Identify which cell holds the provided text, then report its [X, Y] central coordinate. 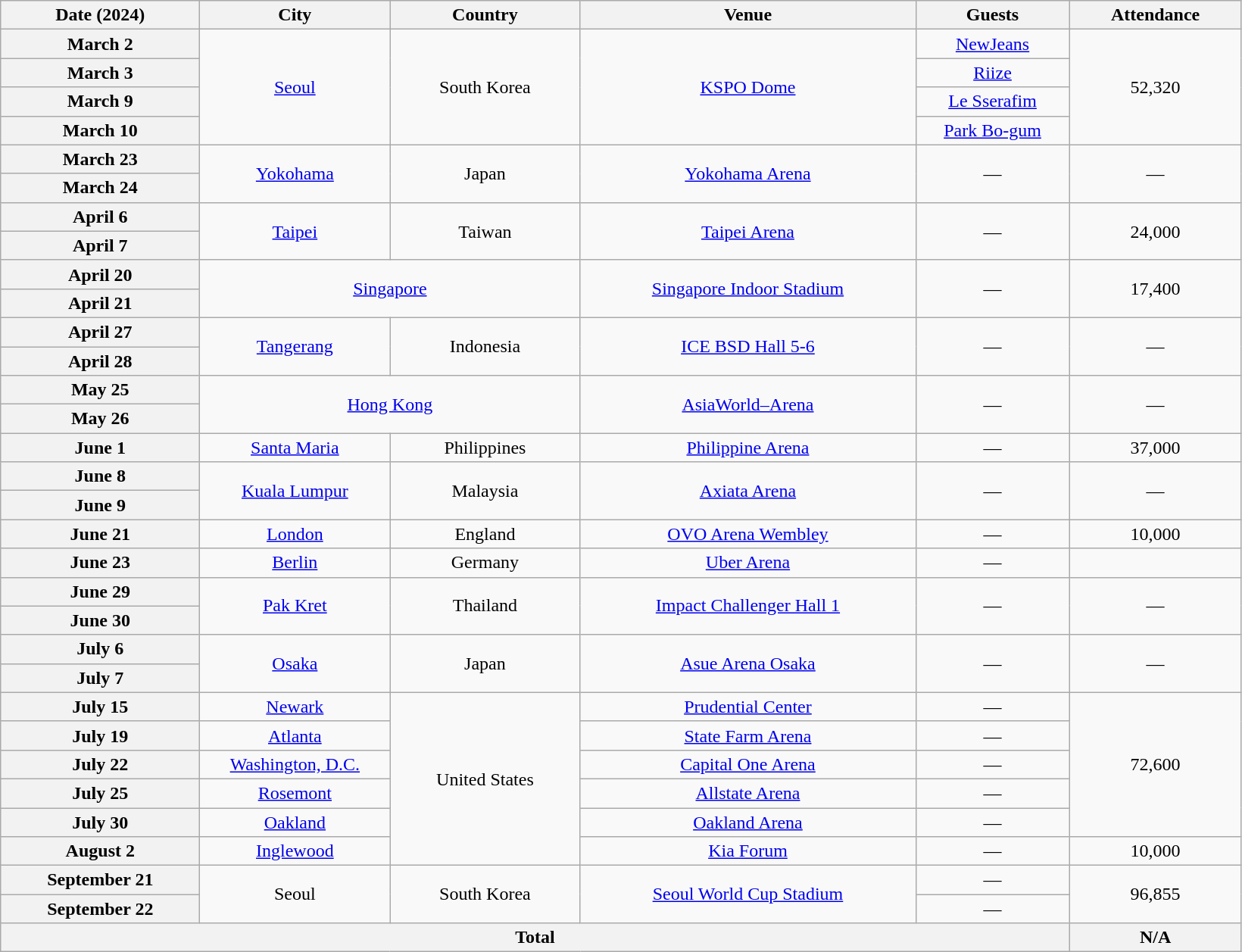
Hong Kong [390, 404]
Atlanta [295, 735]
Germany [485, 563]
Tangerang [295, 346]
OVO Arena Wembley [748, 534]
March 9 [100, 101]
Yokohama [295, 173]
52,320 [1156, 87]
KSPO Dome [748, 87]
England [485, 534]
Seoul World Cup Stadium [748, 894]
Riize [992, 73]
N/A [1156, 938]
Osaka [295, 663]
July 19 [100, 735]
Singapore [390, 289]
Impact Challenger Hall 1 [748, 606]
Newark [295, 707]
June 1 [100, 448]
September 22 [100, 909]
Asue Arena Osaka [748, 663]
July 7 [100, 678]
Prudential Center [748, 707]
March 3 [100, 73]
June 30 [100, 620]
Yokohama Arena [748, 173]
June 29 [100, 591]
April 20 [100, 274]
September 21 [100, 880]
March 23 [100, 159]
London [295, 534]
Philippine Arena [748, 448]
July 25 [100, 793]
24,000 [1156, 231]
ICE BSD Hall 5-6 [748, 346]
Kuala Lumpur [295, 491]
June 21 [100, 534]
Venue [748, 15]
April 27 [100, 332]
Pak Kret [295, 606]
17,400 [1156, 289]
Taipei Arena [748, 231]
Philippines [485, 448]
Malaysia [485, 491]
NewJeans [992, 44]
Berlin [295, 563]
Singapore Indoor Stadium [748, 289]
Kia Forum [748, 851]
United States [485, 779]
Uber Arena [748, 563]
Thailand [485, 606]
Rosemont [295, 793]
Washington, D.C. [295, 764]
96,855 [1156, 894]
Taipei [295, 231]
Le Sserafim [992, 101]
Santa Maria [295, 448]
37,000 [1156, 448]
July 30 [100, 822]
July 15 [100, 707]
Oakland [295, 822]
AsiaWorld–Arena [748, 404]
72,600 [1156, 764]
Inglewood [295, 851]
May 26 [100, 419]
May 25 [100, 390]
April 7 [100, 245]
June 8 [100, 476]
July 6 [100, 649]
April 6 [100, 217]
March 10 [100, 130]
Park Bo-gum [992, 130]
Guests [992, 15]
Axiata Arena [748, 491]
Country [485, 15]
June 23 [100, 563]
Allstate Arena [748, 793]
August 2 [100, 851]
April 21 [100, 303]
State Farm Arena [748, 735]
March 2 [100, 44]
Oakland Arena [748, 822]
June 9 [100, 505]
Indonesia [485, 346]
Attendance [1156, 15]
Date (2024) [100, 15]
Taiwan [485, 231]
Capital One Arena [748, 764]
April 28 [100, 361]
Total [535, 938]
July 22 [100, 764]
March 24 [100, 188]
City [295, 15]
